Capture the cell that displays the provided text and extract its [x, y] central coordinate. 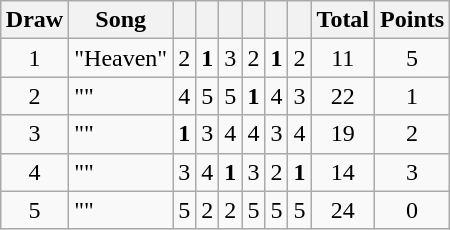
11 [343, 58]
Points [412, 20]
Draw [34, 20]
14 [343, 172]
22 [343, 96]
"Heaven" [121, 58]
24 [343, 210]
Song [121, 20]
0 [412, 210]
Total [343, 20]
19 [343, 134]
